Capture the cell that displays the provided text and extract its [X, Y] central coordinate. 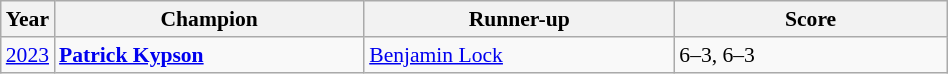
Runner-up [519, 19]
Year [28, 19]
Champion [209, 19]
6–3, 6–3 [810, 55]
Patrick Kypson [209, 55]
Score [810, 19]
2023 [28, 55]
Benjamin Lock [519, 55]
